Detect which cell encompasses the target text, then output its [x, y] center coordinate. 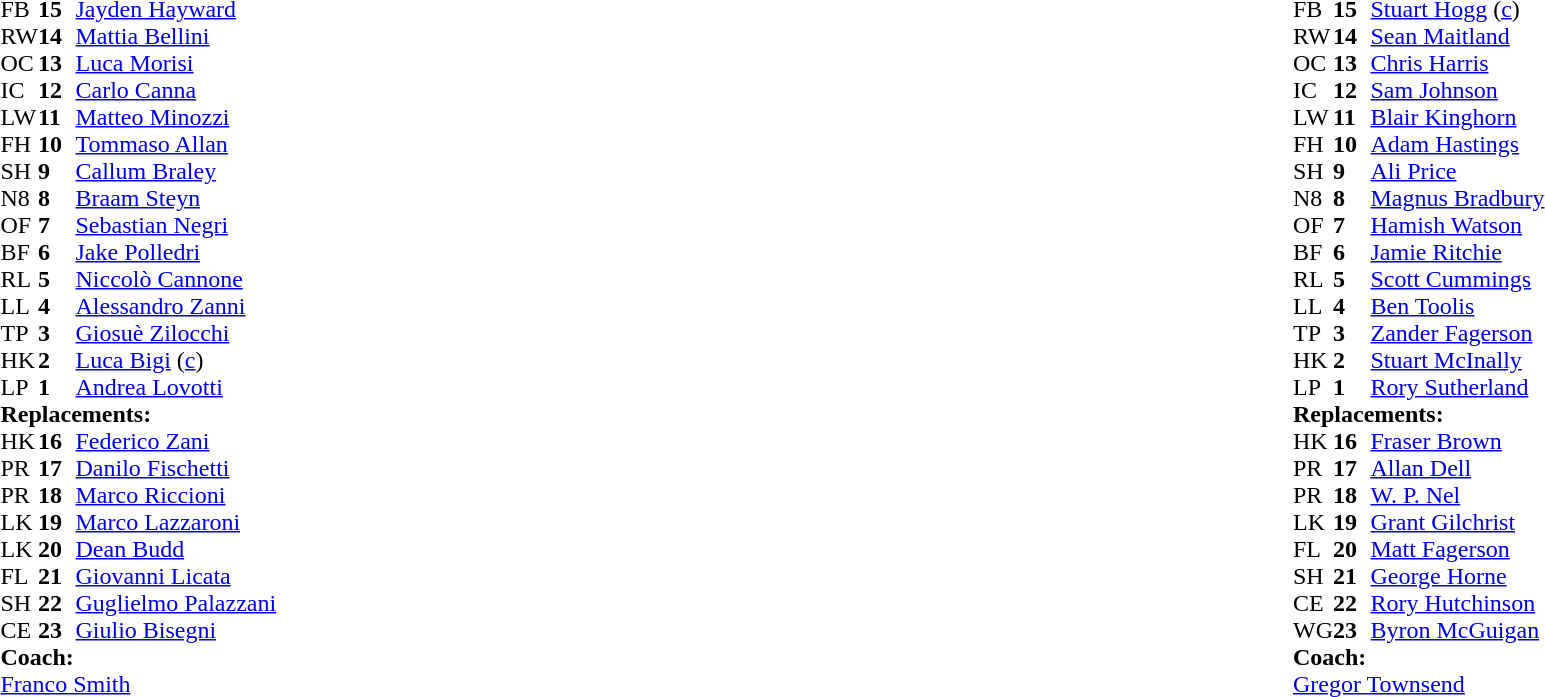
WG [1313, 630]
Gregor Townsend [1418, 684]
Sam Johnson [1457, 90]
Callum Braley [176, 172]
Giosuè Zilocchi [176, 334]
George Horne [1457, 576]
Magnus Bradbury [1457, 198]
Carlo Canna [176, 90]
Fraser Brown [1457, 442]
Stuart McInally [1457, 360]
Marco Lazzaroni [176, 522]
Sebastian Negri [176, 226]
Dean Budd [176, 550]
Byron McGuigan [1457, 630]
Sean Maitland [1457, 36]
Allan Dell [1457, 468]
Federico Zani [176, 442]
Blair Kinghorn [1457, 118]
Rory Sutherland [1457, 388]
Ben Toolis [1457, 306]
Franco Smith [138, 684]
Jamie Ritchie [1457, 252]
W. P. Nel [1457, 496]
Giovanni Licata [176, 576]
Mattia Bellini [176, 36]
Luca Morisi [176, 64]
Tommaso Allan [176, 144]
Rory Hutchinson [1457, 604]
Scott Cummings [1457, 280]
Niccolò Cannone [176, 280]
Grant Gilchrist [1457, 522]
Braam Steyn [176, 198]
Marco Riccioni [176, 496]
Danilo Fischetti [176, 468]
Andrea Lovotti [176, 388]
Giulio Bisegni [176, 630]
Guglielmo Palazzani [176, 604]
Matteo Minozzi [176, 118]
Hamish Watson [1457, 226]
Luca Bigi (c) [176, 360]
Matt Fagerson [1457, 550]
Zander Fagerson [1457, 334]
Adam Hastings [1457, 144]
Jake Polledri [176, 252]
Chris Harris [1457, 64]
Ali Price [1457, 172]
Alessandro Zanni [176, 306]
